Find where the given text appears and provide that cell's center as (x, y) coordinate. 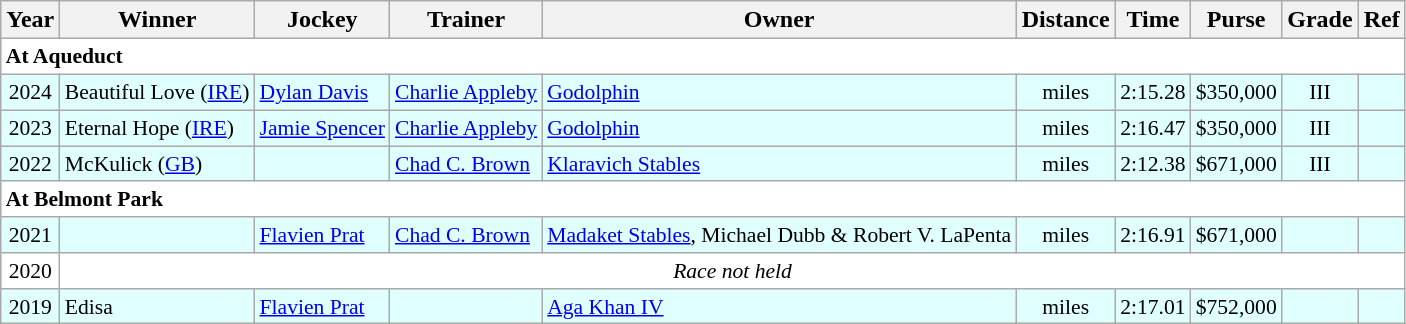
2:16.91 (1152, 235)
Ref (1382, 20)
Winner (158, 20)
At Belmont Park (703, 199)
Edisa (158, 306)
2021 (30, 235)
2:16.47 (1152, 128)
Eternal Hope (IRE) (158, 128)
Jockey (322, 20)
$752,000 (1236, 306)
Aga Khan IV (779, 306)
Race not held (732, 271)
2:15.28 (1152, 92)
Purse (1236, 20)
2024 (30, 92)
2:12.38 (1152, 164)
2023 (30, 128)
Dylan Davis (322, 92)
Year (30, 20)
Owner (779, 20)
Madaket Stables, Michael Dubb & Robert V. LaPenta (779, 235)
Klaravich Stables (779, 164)
2:17.01 (1152, 306)
Trainer (466, 20)
At Aqueduct (703, 57)
2020 (30, 271)
Time (1152, 20)
McKulick (GB) (158, 164)
Grade (1320, 20)
2019 (30, 306)
2022 (30, 164)
Beautiful Love (IRE) (158, 92)
Distance (1066, 20)
Jamie Spencer (322, 128)
